Provide the [X, Y] coordinate of the cell's center where the given text is located.  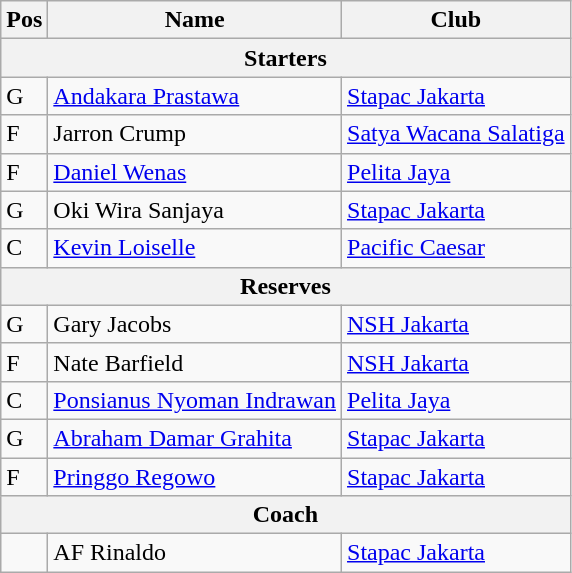
AF Rinaldo [195, 553]
Jarron Crump [195, 134]
Pringgo Regowo [195, 477]
Reserves [286, 286]
Name [195, 20]
Coach [286, 515]
Pos [24, 20]
Ponsianus Nyoman Indrawan [195, 400]
Gary Jacobs [195, 324]
Starters [286, 58]
Abraham Damar Grahita [195, 438]
Kevin Loiselle [195, 248]
Satya Wacana Salatiga [456, 134]
Nate Barfield [195, 362]
Andakara Prastawa [195, 96]
Pacific Caesar [456, 248]
Oki Wira Sanjaya [195, 210]
Club [456, 20]
Daniel Wenas [195, 172]
